Extract the (x, y) coordinate from the center of the cell holding the provided text.  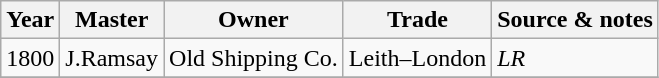
Master (112, 20)
Old Shipping Co. (254, 58)
Owner (254, 20)
Source & notes (576, 20)
Trade (417, 20)
J.Ramsay (112, 58)
Leith–London (417, 58)
Year (30, 20)
1800 (30, 58)
LR (576, 58)
